Extract the [x, y] coordinate from the center of the cell holding the provided text.  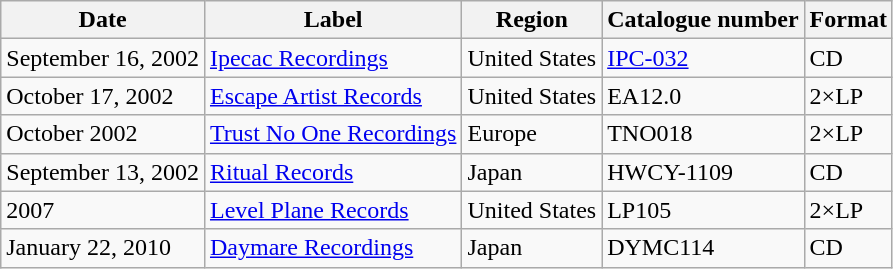
EA12.0 [703, 96]
Escape Artist Records [333, 96]
Ipecac Recordings [333, 58]
Catalogue number [703, 20]
TNO018 [703, 134]
October 2002 [103, 134]
Region [532, 20]
January 22, 2010 [103, 248]
2007 [103, 210]
DYMC114 [703, 248]
Level Plane Records [333, 210]
September 16, 2002 [103, 58]
HWCY-1109 [703, 172]
Date [103, 20]
Trust No One Recordings [333, 134]
Europe [532, 134]
Format [848, 20]
Label [333, 20]
IPC-032 [703, 58]
LP105 [703, 210]
October 17, 2002 [103, 96]
September 13, 2002 [103, 172]
Daymare Recordings [333, 248]
Ritual Records [333, 172]
